Search for the cell housing the specified text and yield its (X, Y) center coordinate. 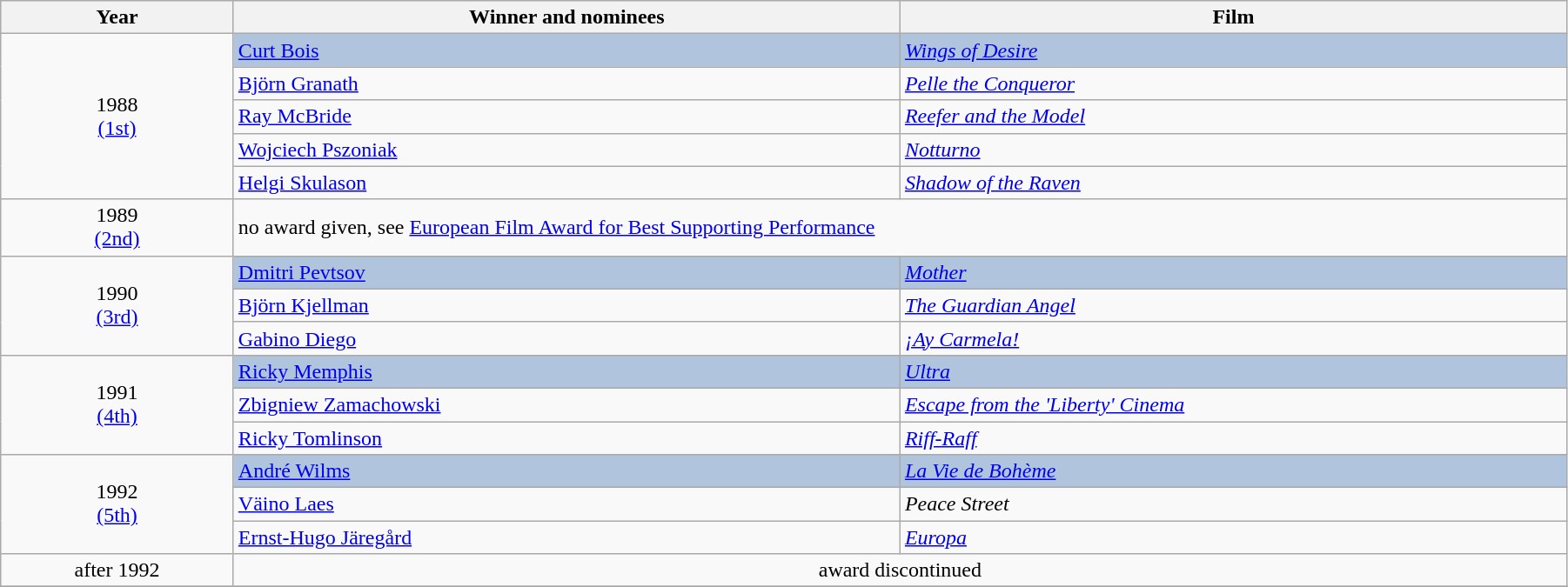
Ricky Tomlinson (566, 437)
Wings of Desire (1233, 50)
1989(2nd) (117, 228)
1991(4th) (117, 404)
Ray McBride (566, 117)
after 1992 (117, 570)
Ernst-Hugo Järegård (566, 537)
Björn Granath (566, 83)
Notturno (1233, 150)
Wojciech Pszoniak (566, 150)
Reefer and the Model (1233, 117)
Väino Laes (566, 504)
Dmitri Pevtsov (566, 272)
Gabino Diego (566, 338)
La Vie de Bohème (1233, 471)
Pelle the Conqueror (1233, 83)
Year (117, 17)
Zbigniew Zamachowski (566, 404)
Curt Bois (566, 50)
Mother (1233, 272)
award discontinued (900, 570)
1992(5th) (117, 504)
1988(1st) (117, 117)
Peace Street (1233, 504)
1990(3rd) (117, 305)
¡Ay Carmela! (1233, 338)
no award given, see European Film Award for Best Supporting Performance (900, 228)
The Guardian Angel (1233, 305)
Riff-Raff (1233, 437)
Björn Kjellman (566, 305)
Ultra (1233, 371)
André Wilms (566, 471)
Helgi Skulason (566, 183)
Escape from the 'Liberty' Cinema (1233, 404)
Shadow of the Raven (1233, 183)
Europa (1233, 537)
Ricky Memphis (566, 371)
Winner and nominees (566, 17)
Film (1233, 17)
